Provide the (x, y) coordinate of the cell's center where the given text is located.  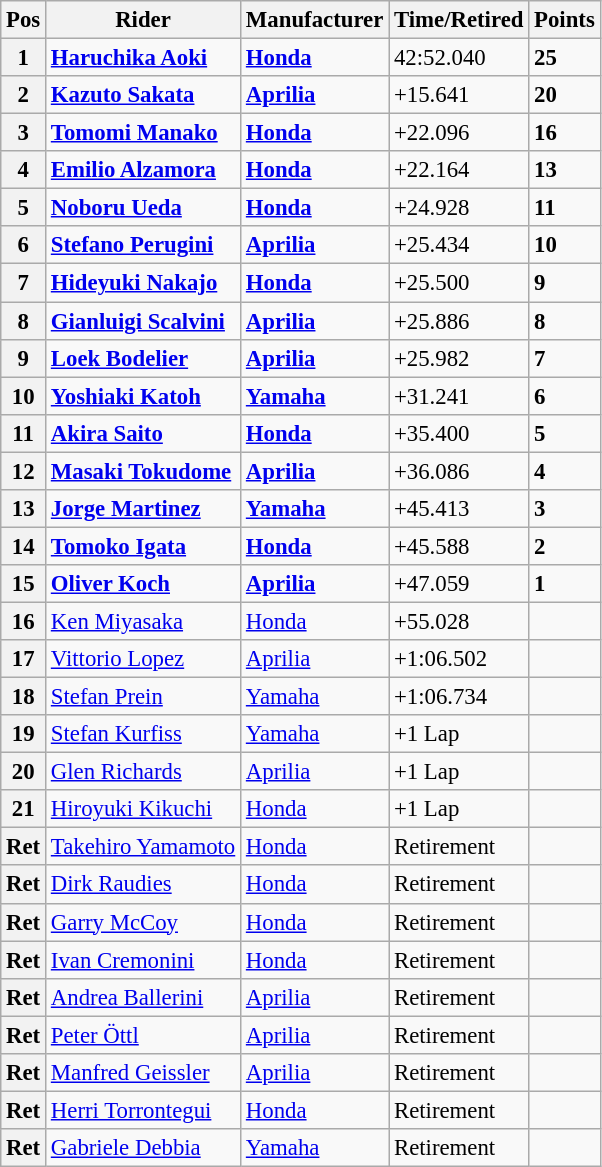
Ken Miyasaka (144, 621)
+45.588 (459, 546)
Pos (24, 20)
Peter Öttl (144, 1035)
+25.886 (459, 321)
Rider (144, 20)
Hiroyuki Kikuchi (144, 809)
Hideyuki Nakajo (144, 283)
Oliver Koch (144, 584)
Tomomi Manako (144, 133)
Vittorio Lopez (144, 659)
+1:06.734 (459, 697)
Masaki Tokudome (144, 471)
Gabriele Debbia (144, 1148)
Manfred Geissler (144, 1073)
+22.164 (459, 170)
+25.434 (459, 245)
Dirk Raudies (144, 885)
Yoshiaki Katoh (144, 396)
Akira Saito (144, 433)
+22.096 (459, 133)
12 (24, 471)
Jorge Martinez (144, 509)
+24.928 (459, 208)
15 (24, 584)
Glen Richards (144, 772)
+55.028 (459, 621)
Gianluigi Scalvini (144, 321)
Stefan Prein (144, 697)
+31.241 (459, 396)
Takehiro Yamamoto (144, 847)
17 (24, 659)
Stefan Kurfiss (144, 734)
+45.413 (459, 509)
+35.400 (459, 433)
21 (24, 809)
42:52.040 (459, 58)
18 (24, 697)
Garry McCoy (144, 922)
Time/Retired (459, 20)
+25.982 (459, 358)
Ivan Cremonini (144, 960)
Noboru Ueda (144, 208)
+36.086 (459, 471)
14 (24, 546)
Stefano Perugini (144, 245)
+1:06.502 (459, 659)
Emilio Alzamora (144, 170)
Kazuto Sakata (144, 95)
19 (24, 734)
Loek Bodelier (144, 358)
+15.641 (459, 95)
+47.059 (459, 584)
Andrea Ballerini (144, 997)
Manufacturer (315, 20)
+25.500 (459, 283)
Herri Torrontegui (144, 1110)
Haruchika Aoki (144, 58)
Points (564, 20)
25 (564, 58)
Tomoko Igata (144, 546)
